Detect which cell encompasses the target text, then output its [X, Y] center coordinate. 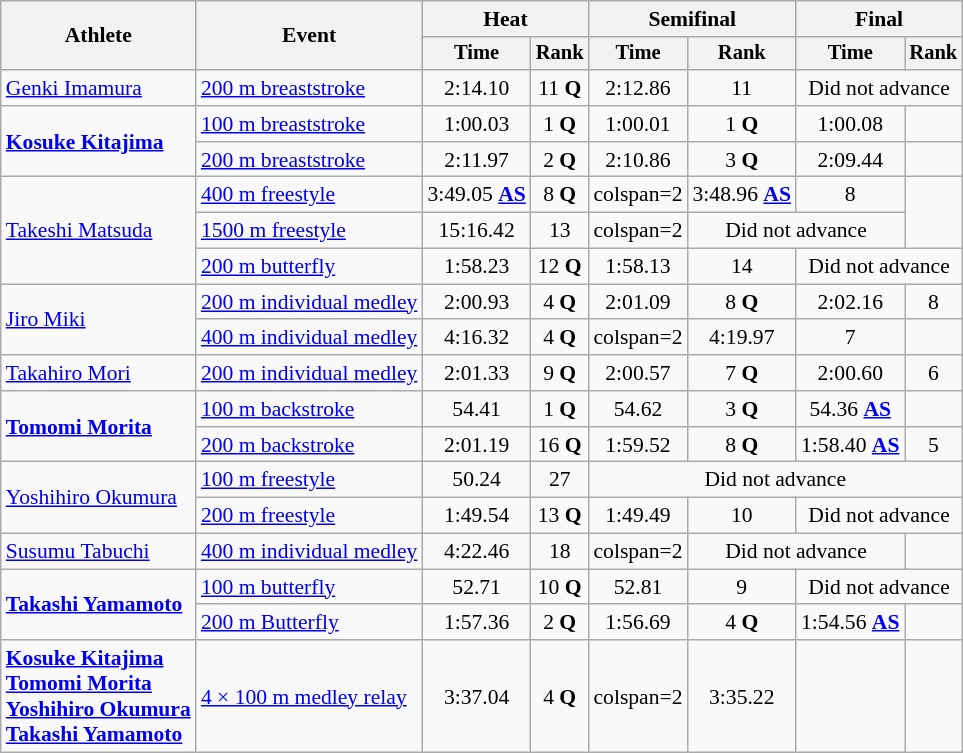
Tomomi Morita [98, 426]
2:12.86 [638, 88]
2:01.19 [476, 445]
1:59.52 [638, 445]
Takashi Yamamoto [98, 604]
9 Q [560, 373]
18 [560, 552]
3:48.96 AS [742, 195]
16 Q [560, 445]
11 [742, 88]
2:09.44 [850, 160]
100 m breaststroke [310, 124]
2:14.10 [476, 88]
52.81 [638, 587]
9 [742, 587]
50.24 [476, 480]
Kosuke KitajimaTomomi MoritaYoshihiro OkumuraTakashi Yamamoto [98, 696]
100 m freestyle [310, 480]
Jiro Miki [98, 320]
4 × 100 m medley relay [310, 696]
100 m backstroke [310, 409]
2:00.60 [850, 373]
7 Q [742, 373]
Heat [505, 19]
54.41 [476, 409]
Event [310, 36]
Takeshi Matsuda [98, 230]
11 Q [560, 88]
2:00.57 [638, 373]
2:11.97 [476, 160]
54.62 [638, 409]
1:57.36 [476, 623]
13 Q [560, 516]
4:16.32 [476, 338]
200 m Butterfly [310, 623]
1:00.03 [476, 124]
10 Q [560, 587]
1:54.56 AS [850, 623]
7 [850, 338]
Takahiro Mori [98, 373]
2:10.86 [638, 160]
2:02.16 [850, 302]
10 [742, 516]
6 [933, 373]
1:49.49 [638, 516]
1:58.40 AS [850, 445]
4:22.46 [476, 552]
5 [933, 445]
Yoshihiro Okumura [98, 498]
Final [879, 19]
2:01.09 [638, 302]
1:58.13 [638, 267]
3:49.05 AS [476, 195]
52.71 [476, 587]
Semifinal [692, 19]
1:58.23 [476, 267]
3:35.22 [742, 696]
1:00.01 [638, 124]
2:00.93 [476, 302]
14 [742, 267]
Susumu Tabuchi [98, 552]
1:49.54 [476, 516]
200 m butterfly [310, 267]
27 [560, 480]
54.36 AS [850, 409]
1500 m freestyle [310, 231]
Kosuke Kitajima [98, 142]
Athlete [98, 36]
2:01.33 [476, 373]
15:16.42 [476, 231]
3:37.04 [476, 696]
4:19.97 [742, 338]
400 m freestyle [310, 195]
13 [560, 231]
100 m butterfly [310, 587]
200 m freestyle [310, 516]
12 Q [560, 267]
1:56.69 [638, 623]
Genki Imamura [98, 88]
200 m backstroke [310, 445]
1:00.08 [850, 124]
